Find where the given text appears and provide that cell's center as (x, y) coordinate. 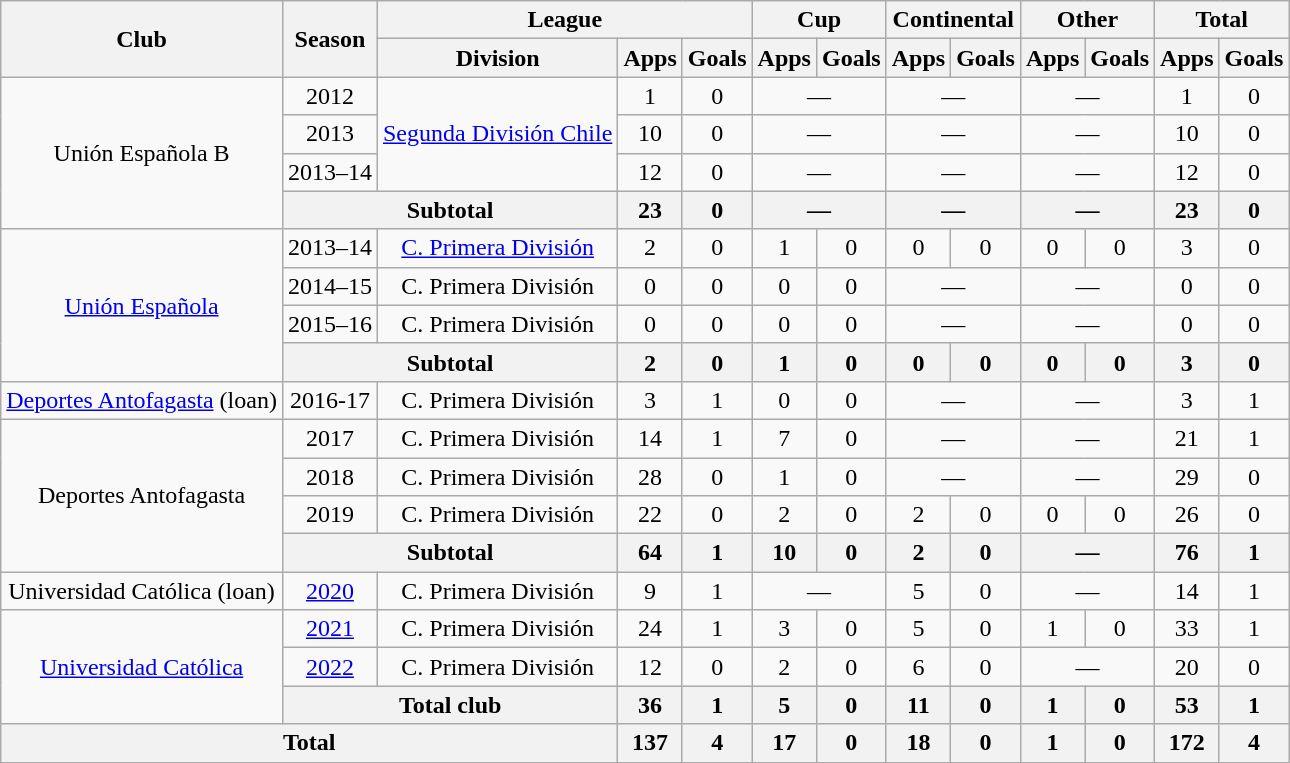
11 (918, 705)
137 (650, 743)
2021 (330, 629)
Club (142, 39)
53 (1187, 705)
Other (1087, 20)
33 (1187, 629)
League (564, 20)
29 (1187, 477)
17 (784, 743)
2016-17 (330, 400)
26 (1187, 515)
Universidad Católica (loan) (142, 591)
20 (1187, 667)
172 (1187, 743)
9 (650, 591)
Deportes Antofagasta (loan) (142, 400)
76 (1187, 553)
2017 (330, 438)
Total club (450, 705)
36 (650, 705)
2022 (330, 667)
2014–15 (330, 286)
21 (1187, 438)
Cup (819, 20)
2012 (330, 96)
28 (650, 477)
2020 (330, 591)
2015–16 (330, 324)
Division (497, 58)
Segunda División Chile (497, 134)
Unión Española B (142, 153)
7 (784, 438)
Unión Española (142, 305)
2013 (330, 134)
Deportes Antofagasta (142, 495)
22 (650, 515)
Universidad Católica (142, 667)
24 (650, 629)
2018 (330, 477)
64 (650, 553)
Continental (953, 20)
6 (918, 667)
18 (918, 743)
Season (330, 39)
2019 (330, 515)
